Provide the [x, y] coordinate of the cell's center where the given text is located.  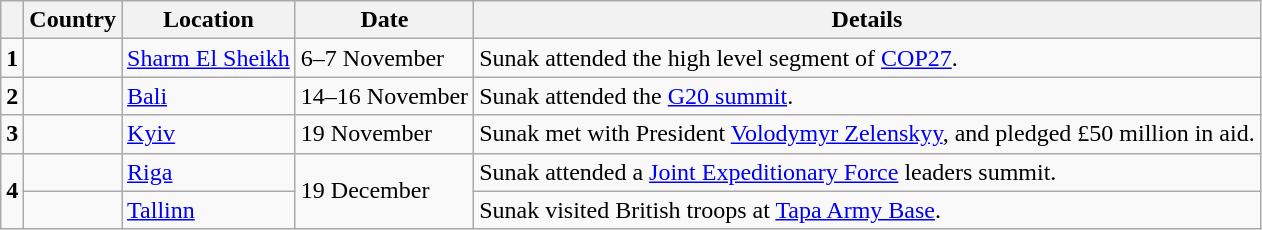
Sunak attended the G20 summit. [868, 96]
Country [73, 20]
Sunak met with President Volodymyr Zelenskyy, and pledged £50 million in aid. [868, 134]
2 [12, 96]
Sharm El Sheikh [209, 58]
3 [12, 134]
1 [12, 58]
6–7 November [384, 58]
Bali [209, 96]
Sunak visited British troops at Tapa Army Base. [868, 210]
4 [12, 191]
Location [209, 20]
Details [868, 20]
19 December [384, 191]
Sunak attended a Joint Expeditionary Force leaders summit. [868, 172]
Kyiv [209, 134]
14–16 November [384, 96]
Riga [209, 172]
19 November [384, 134]
Tallinn [209, 210]
Sunak attended the high level segment of COP27. [868, 58]
Date [384, 20]
